Locate the cell with the specified text and output its [x, y] center coordinate. 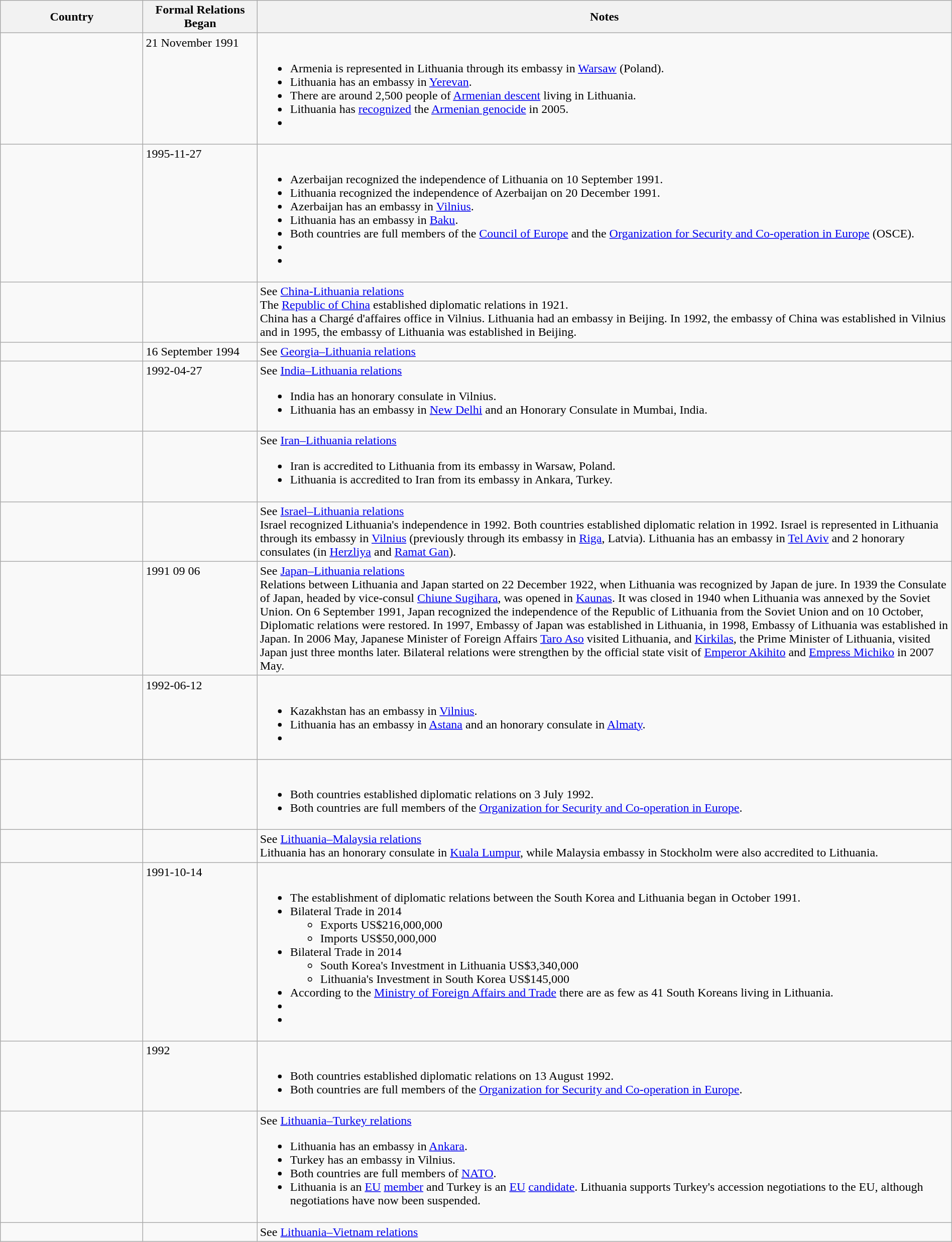
Country [72, 17]
1992-06-12 [200, 717]
21 November 1991 [200, 88]
1992 [200, 1076]
See Georgia–Lithuania relations [605, 351]
16 September 1994 [200, 351]
Kazakhstan has an embassy in Vilnius.Lithuania has an embassy in Astana and an honorary consulate in Almaty. [605, 717]
1995-11-27 [200, 213]
1991-10-14 [200, 952]
Notes [605, 17]
1991 09 06 [200, 618]
Formal Relations Began [200, 17]
See Lithuania–Vietnam relations [605, 1232]
1992-04-27 [200, 396]
